Search for the cell housing the specified text and yield its (X, Y) center coordinate. 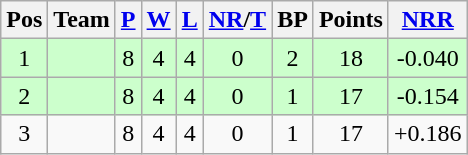
P (128, 20)
BP (293, 20)
Pos (24, 20)
Points (350, 20)
3 (24, 134)
+0.186 (428, 134)
Team (82, 20)
-0.154 (428, 96)
NRR (428, 20)
18 (350, 58)
-0.040 (428, 58)
NR/T (237, 20)
L (190, 20)
W (158, 20)
